Detect which cell encompasses the target text, then output its (x, y) center coordinate. 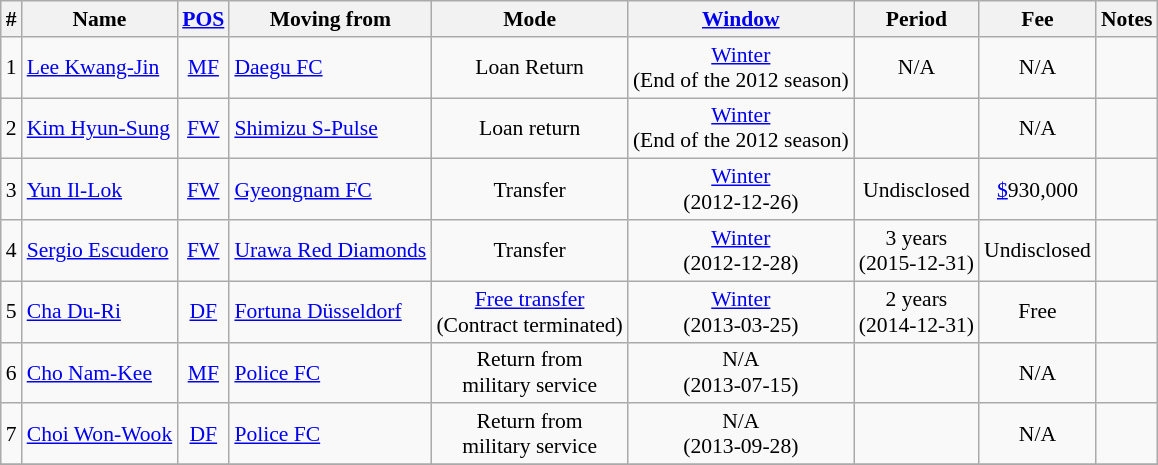
6 (12, 372)
N/A(2013-09-28) (741, 434)
3 years(2015-12-31) (916, 250)
Shimizu S-Pulse (330, 128)
Loan Return (530, 68)
Lee Kwang-Jin (100, 68)
Window (741, 19)
5 (12, 312)
3 (12, 190)
Gyeongnam FC (330, 190)
Daegu FC (330, 68)
1 (12, 68)
Moving from (330, 19)
Period (916, 19)
Kim Hyun-Sung (100, 128)
Notes (1127, 19)
Loan return (530, 128)
$930,000 (1038, 190)
Cha Du-Ri (100, 312)
Winter(2012-12-26) (741, 190)
# (12, 19)
Winter(2012-12-28) (741, 250)
Choi Won-Wook (100, 434)
Sergio Escudero (100, 250)
4 (12, 250)
POS (203, 19)
Free (1038, 312)
7 (12, 434)
2 (12, 128)
Mode (530, 19)
Yun Il-Lok (100, 190)
Fortuna Düsseldorf (330, 312)
N/A(2013-07-15) (741, 372)
Cho Nam-Kee (100, 372)
Urawa Red Diamonds (330, 250)
2 years(2014-12-31) (916, 312)
Name (100, 19)
Fee (1038, 19)
Winter(2013-03-25) (741, 312)
Free transfer(Contract terminated) (530, 312)
